Detect which cell encompasses the target text, then output its (x, y) center coordinate. 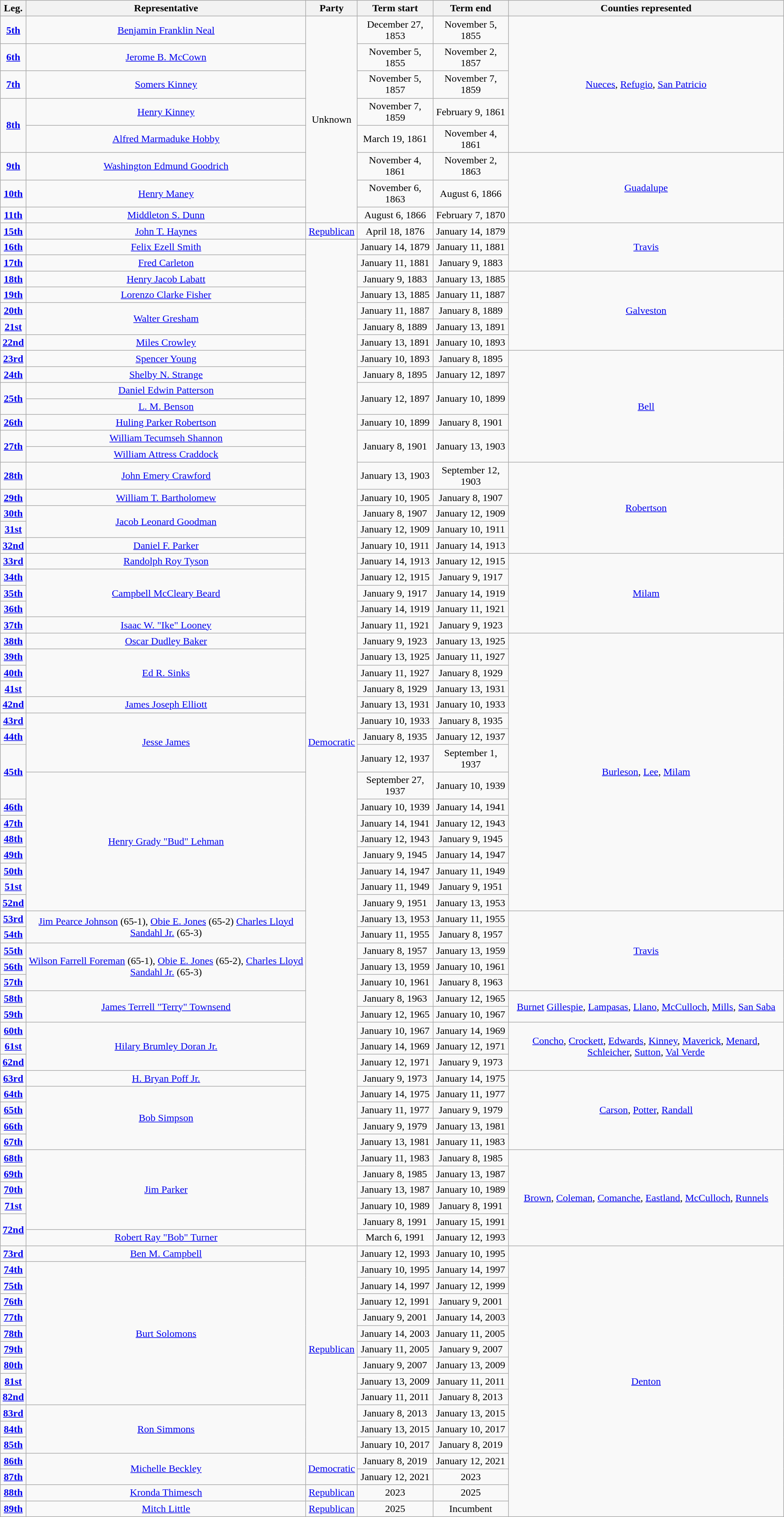
84th (13, 1429)
James Terrell "Terry" Townsend (166, 1006)
57th (13, 982)
55th (13, 951)
72nd (13, 1230)
37th (13, 625)
41st (13, 689)
Middleton S. Dunn (166, 215)
Daniel F. Parker (166, 545)
77th (13, 1317)
25th (13, 398)
November 6, 1863 (395, 194)
Huling Parker Robertson (166, 422)
Jim Parker (166, 1190)
Denton (646, 1381)
27th (13, 446)
Burt Solomons (166, 1333)
58th (13, 998)
Alfred Marmaduke Hobby (166, 139)
Guadalupe (646, 188)
Unknown (332, 120)
March 6, 1991 (395, 1238)
66th (13, 1126)
70th (13, 1190)
Lorenzo Clarke Fisher (166, 295)
86th (13, 1461)
Jesse James (166, 742)
24th (13, 375)
Term end (471, 8)
7th (13, 85)
88th (13, 1493)
81st (13, 1381)
87th (13, 1477)
Henry Kinney (166, 111)
Hilary Brumley Doran Jr. (166, 1046)
Party (332, 8)
82nd (13, 1397)
34th (13, 577)
Wilson Farrell Foreman (65-1), Obie E. Jones (65-2), Charles Lloyd Sandahl Jr. (65-3) (166, 967)
21st (13, 327)
John T. Haynes (166, 231)
45th (13, 772)
89th (13, 1509)
78th (13, 1334)
H. Bryan Poff Jr. (166, 1078)
Fred Carleton (166, 263)
Robertson (646, 508)
83rd (13, 1413)
Bell (646, 406)
Leg. (13, 8)
59th (13, 1014)
36th (13, 609)
80th (13, 1365)
29th (13, 497)
Shelby N. Strange (166, 375)
Isaac W. "Ike" Looney (166, 625)
Ben M. Campbell (166, 1253)
74th (13, 1269)
Concho, Crockett, Edwards, Kinney, Maverick, Menard, Schleicher, Sutton, Val Verde (646, 1046)
42nd (13, 705)
68th (13, 1158)
September 12, 1903 (471, 476)
61st (13, 1046)
John Emery Crawford (166, 476)
January 15, 1991 (471, 1222)
Ed R. Sinks (166, 673)
Jerome B. McCown (166, 57)
47th (13, 823)
L. M. Benson (166, 406)
38th (13, 641)
Daniel Edwin Patterson (166, 390)
26th (13, 422)
Nueces, Refugio, San Patricio (646, 85)
Milam (646, 593)
51st (13, 887)
17th (13, 263)
75th (13, 1285)
18th (13, 279)
April 18, 1876 (395, 231)
James Joseph Elliott (166, 705)
Galveston (646, 310)
February 9, 1861 (471, 111)
23rd (13, 359)
Jim Pearce Johnson (65-1), Obie E. Jones (65-2) Charles Lloyd Sandahl Jr. (65-3) (166, 927)
10th (13, 194)
40th (13, 673)
31st (13, 529)
22nd (13, 343)
Michelle Beckley (166, 1469)
November 2, 1857 (471, 57)
8th (13, 125)
Mitch Little (166, 1509)
60th (13, 1030)
76th (13, 1301)
William T. Bartholomew (166, 497)
Oscar Dudley Baker (166, 641)
67th (13, 1142)
65th (13, 1110)
September 1, 1937 (471, 758)
85th (13, 1445)
64th (13, 1094)
Miles Crowley (166, 343)
6th (13, 57)
5th (13, 30)
33rd (13, 561)
71st (13, 1206)
November 5, 1857 (395, 85)
28th (13, 476)
Henry Maney (166, 194)
Brown, Coleman, Comanche, Eastland, McCulloch, Runnels (646, 1198)
54th (13, 935)
Walter Gresham (166, 319)
Washington Edmund Goodrich (166, 166)
19th (13, 295)
63rd (13, 1078)
Henry Jacob Labatt (166, 279)
79th (13, 1349)
Jacob Leonard Goodman (166, 521)
January 10, 1905 (395, 497)
32nd (13, 545)
Somers Kinney (166, 85)
Ron Simmons (166, 1429)
48th (13, 839)
Felix Ezell Smith (166, 247)
69th (13, 1174)
30th (13, 513)
44th (13, 737)
William Tecumseh Shannon (166, 438)
52nd (13, 903)
56th (13, 967)
16th (13, 247)
November 2, 1863 (471, 166)
Bob Simpson (166, 1118)
Randolph Roy Tyson (166, 561)
50th (13, 871)
William Attress Craddock (166, 454)
Campbell McCleary Beard (166, 593)
Counties represented (646, 8)
43rd (13, 721)
February 7, 1870 (471, 215)
September 27, 1937 (395, 785)
Kronda Thimesch (166, 1493)
Henry Grady "Bud" Lehman (166, 841)
Spencer Young (166, 359)
Incumbent (471, 1509)
73rd (13, 1253)
9th (13, 166)
62nd (13, 1062)
46th (13, 807)
15th (13, 231)
January 12, 1991 (395, 1301)
20th (13, 311)
January 12, 1999 (471, 1285)
Robert Ray "Bob" Turner (166, 1238)
December 27, 1853 (395, 30)
Burleson, Lee, Milam (646, 772)
Representative (166, 8)
35th (13, 593)
Term start (395, 8)
Carson, Potter, Randall (646, 1110)
49th (13, 855)
39th (13, 657)
March 19, 1861 (395, 139)
Burnet Gillespie, Lampasas, Llano, McCulloch, Mills, San Saba (646, 1006)
Benjamin Franklin Neal (166, 30)
53rd (13, 919)
11th (13, 215)
